Capture the cell that displays the provided text and extract its (X, Y) central coordinate. 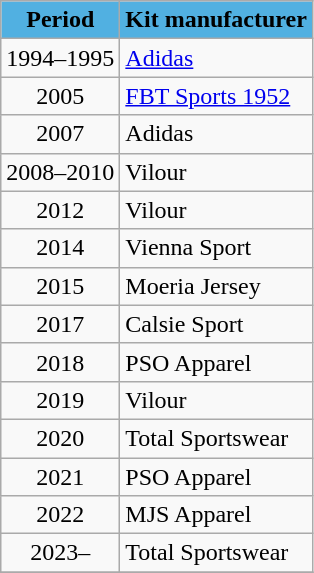
2021 (60, 477)
Vienna Sport (216, 248)
2012 (60, 210)
2020 (60, 438)
2007 (60, 134)
Kit manufacturer (216, 20)
2014 (60, 248)
2019 (60, 400)
1994–1995 (60, 58)
2008–2010 (60, 172)
Calsie Sport (216, 324)
2005 (60, 96)
2023– (60, 553)
2015 (60, 286)
Moeria Jersey (216, 286)
FBT Sports 1952 (216, 96)
2017 (60, 324)
2022 (60, 515)
2018 (60, 362)
MJS Apparel (216, 515)
Period (60, 20)
